Locate the cell with the specified text and output its (X, Y) center coordinate. 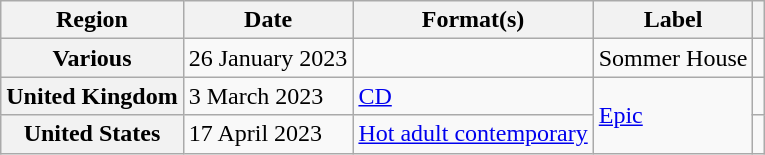
Label (673, 20)
Region (92, 20)
United States (92, 134)
Hot adult contemporary (473, 134)
CD (473, 96)
3 March 2023 (268, 96)
17 April 2023 (268, 134)
26 January 2023 (268, 58)
United Kingdom (92, 96)
Epic (673, 115)
Various (92, 58)
Sommer House (673, 58)
Format(s) (473, 20)
Date (268, 20)
